Detect which cell encompasses the target text, then output its (x, y) center coordinate. 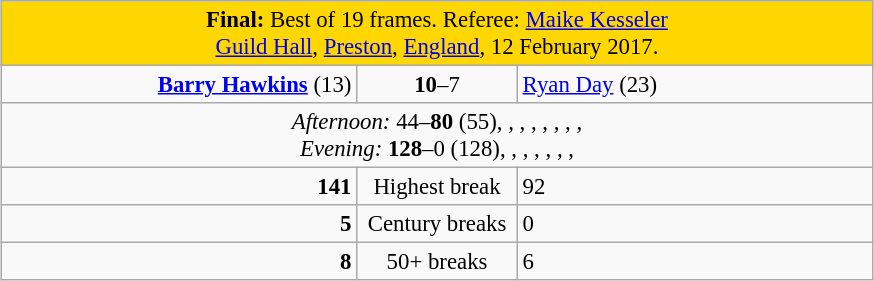
92 (695, 187)
0 (695, 224)
Barry Hawkins (13) (179, 85)
6 (695, 262)
Century breaks (438, 224)
141 (179, 187)
10–7 (438, 85)
Final: Best of 19 frames. Referee: Maike KesselerGuild Hall, Preston, England, 12 February 2017. (437, 34)
5 (179, 224)
Ryan Day (23) (695, 85)
50+ breaks (438, 262)
Highest break (438, 187)
Afternoon: 44–80 (55), , , , , , , , Evening: 128–0 (128), , , , , , , (437, 136)
8 (179, 262)
